Search for the cell housing the specified text and yield its (X, Y) center coordinate. 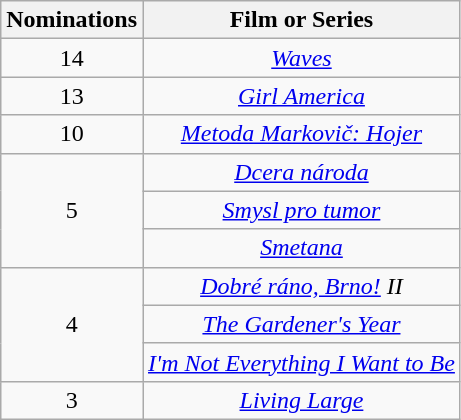
Waves (301, 58)
3 (72, 400)
5 (72, 210)
Metoda Markovič: Hojer (301, 134)
14 (72, 58)
I'm Not Everything I Want to Be (301, 362)
10 (72, 134)
The Gardener's Year (301, 324)
Girl America (301, 96)
Smetana (301, 248)
13 (72, 96)
Film or Series (301, 20)
Nominations (72, 20)
Dobré ráno, Brno! II (301, 286)
Smysl pro tumor (301, 210)
Dcera národa (301, 172)
Living Large (301, 400)
4 (72, 324)
